Search for the cell housing the specified text and yield its [X, Y] center coordinate. 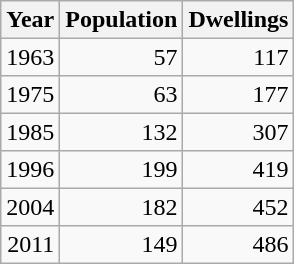
1975 [30, 94]
Population [122, 20]
2011 [30, 244]
419 [238, 170]
132 [122, 132]
1996 [30, 170]
Year [30, 20]
Dwellings [238, 20]
486 [238, 244]
2004 [30, 206]
199 [122, 170]
177 [238, 94]
1963 [30, 56]
1985 [30, 132]
63 [122, 94]
57 [122, 56]
117 [238, 56]
149 [122, 244]
182 [122, 206]
452 [238, 206]
307 [238, 132]
